Return the (x, y) coordinate for the center point of the cell that contains the specified text.  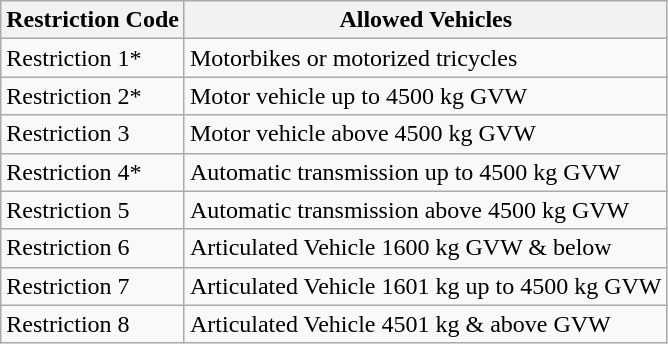
Automatic transmission above 4500 kg GVW (426, 210)
Motor vehicle above 4500 kg GVW (426, 134)
Motorbikes or motorized tricycles (426, 58)
Restriction 1* (93, 58)
Restriction 8 (93, 324)
Articulated Vehicle 1601 kg up to 4500 kg GVW (426, 286)
Allowed Vehicles (426, 20)
Restriction 3 (93, 134)
Automatic transmission up to 4500 kg GVW (426, 172)
Restriction Code (93, 20)
Restriction 6 (93, 248)
Articulated Vehicle 1600 kg GVW & below (426, 248)
Articulated Vehicle 4501 kg & above GVW (426, 324)
Restriction 7 (93, 286)
Motor vehicle up to 4500 kg GVW (426, 96)
Restriction 2* (93, 96)
Restriction 5 (93, 210)
Restriction 4* (93, 172)
